Pinpoint the cell where the given text exists, returning its (x, y) midpoint coordinate. 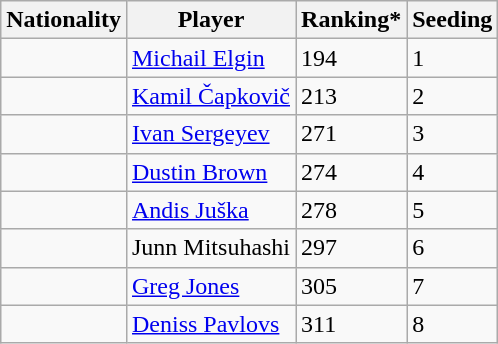
8 (452, 324)
2 (452, 96)
Seeding (452, 20)
Player (210, 20)
Ivan Sergeyev (210, 134)
7 (452, 286)
Ranking* (352, 20)
213 (352, 96)
1 (452, 58)
274 (352, 172)
271 (352, 134)
297 (352, 248)
Michail Elgin (210, 58)
Nationality (64, 20)
278 (352, 210)
Andis Juška (210, 210)
Kamil Čapkovič (210, 96)
Dustin Brown (210, 172)
5 (452, 210)
4 (452, 172)
3 (452, 134)
Deniss Pavlovs (210, 324)
6 (452, 248)
194 (352, 58)
311 (352, 324)
Greg Jones (210, 286)
305 (352, 286)
Junn Mitsuhashi (210, 248)
